Identify which cell holds the provided text, then report its [X, Y] central coordinate. 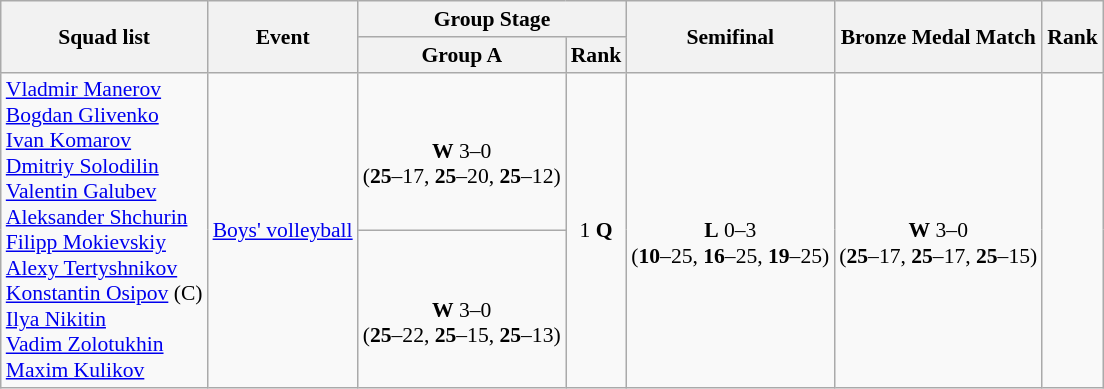
Semifinal [730, 36]
Event [283, 36]
Boys' volleyball [283, 230]
1 Q [596, 230]
Squad list [104, 36]
Bronze Medal Match [938, 36]
W 3–0 (25–17, 25–20, 25–12) [462, 151]
L 0–3 (10–25, 16–25, 19–25) [730, 230]
W 3–0 (25–22, 25–15, 25–13) [462, 309]
Group Stage [492, 19]
Group A [462, 55]
W 3–0 (25–17, 25–17, 25–15) [938, 230]
